Return [X, Y] of the center of cell containing provided text 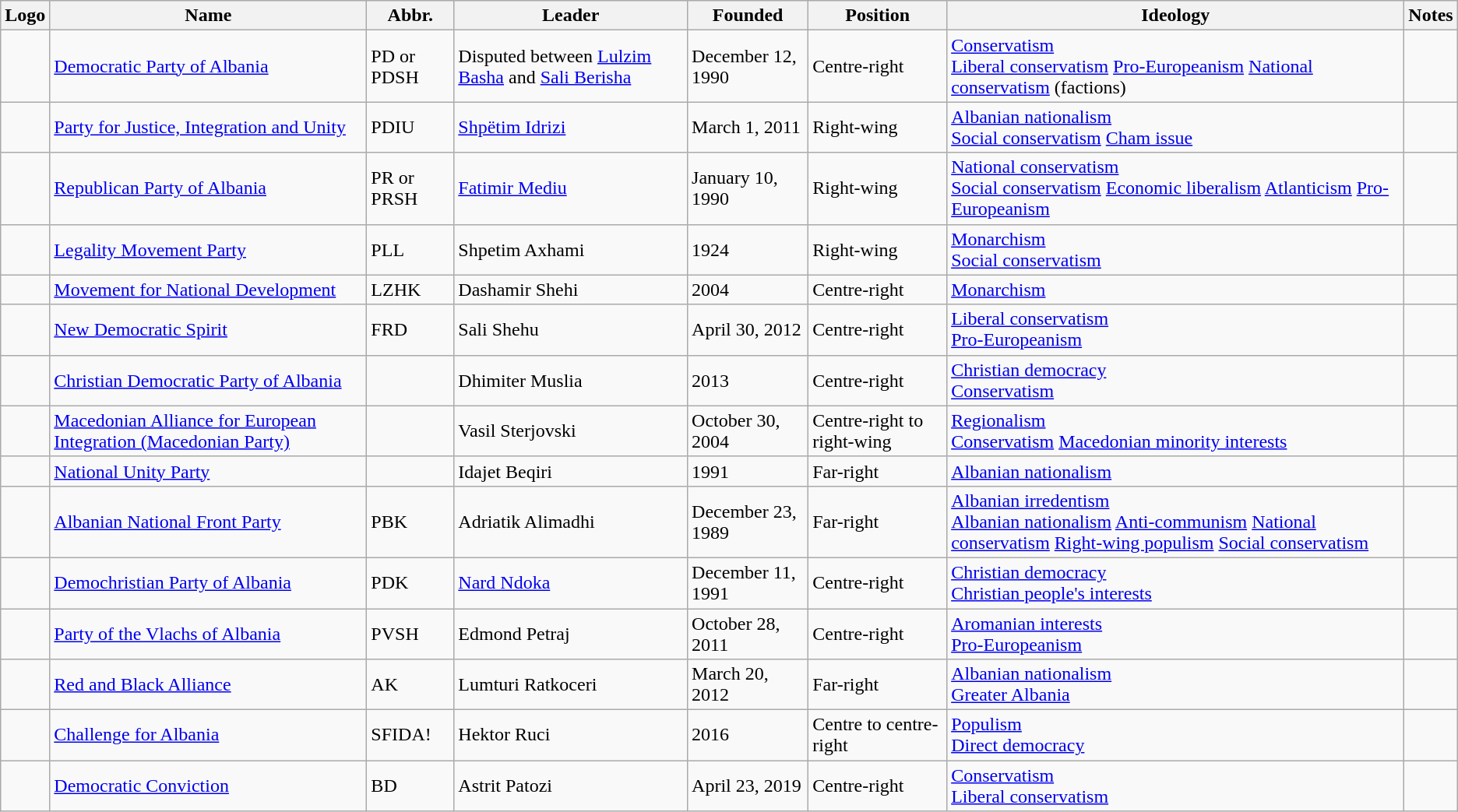
Albanian nationalismGreater Albania [1176, 685]
PR or PRSH [410, 188]
April 30, 2012 [748, 330]
PopulismDirect democracy [1176, 735]
December 11, 1991 [748, 582]
2013 [748, 380]
Challenge for Albania [209, 735]
Party for Justice, Integration and Unity [209, 128]
Ideology [1176, 16]
Monarchism [1176, 290]
PDIU [410, 128]
Albanian National Front Party [209, 522]
April 23, 2019 [748, 786]
RegionalismConservatism Macedonian minority interests [1176, 431]
LZHK [410, 290]
Albanian nationalism [1176, 471]
Movement for National Development [209, 290]
Logo [25, 16]
Shpëtim Idrizi [571, 128]
PLL [410, 249]
ConservatismLiberal conservatism Pro-Europeanism National conservatism (factions) [1176, 66]
National conservatismSocial conservatism Economic liberalism Atlanticism Pro-Europeanism [1176, 188]
Founded [748, 16]
Demochristian Party of Albania [209, 582]
Name [209, 16]
October 30, 2004 [748, 431]
Dhimiter Muslia [571, 380]
Centre to centre-right [878, 735]
1991 [748, 471]
BD [410, 786]
Nard Ndoka [571, 582]
October 28, 2011 [748, 634]
Democratic Party of Albania [209, 66]
ConservatismLiberal conservatism [1176, 786]
Dashamir Shehi [571, 290]
Edmond Petraj [571, 634]
PVSH [410, 634]
Position [878, 16]
December 12, 1990 [748, 66]
Christian democracyChristian people's interests [1176, 582]
Fatimir Mediu [571, 188]
2016 [748, 735]
March 20, 2012 [748, 685]
Leader [571, 16]
Macedonian Alliance for European Integration (Macedonian Party) [209, 431]
January 10, 1990 [748, 188]
Republican Party of Albania [209, 188]
Party of the Vlachs of Albania [209, 634]
Albanian nationalismSocial conservatism Cham issue [1176, 128]
Legality Movement Party [209, 249]
Idajet Beqiri [571, 471]
Red and Black Alliance [209, 685]
Disputed between Lulzim Basha and Sali Berisha [571, 66]
New Democratic Spirit [209, 330]
Christian Democratic Party of Albania [209, 380]
Astrit Patozi [571, 786]
2004 [748, 290]
Adriatik Alimadhi [571, 522]
Christian democracyConservatism [1176, 380]
National Unity Party [209, 471]
December 23, 1989 [748, 522]
1924 [748, 249]
Aromanian interestsPro-Europeanism [1176, 634]
Lumturi Ratkoceri [571, 685]
Albanian irredentismAlbanian nationalism Anti-communism National conservatism Right-wing populism Social conservatism [1176, 522]
SFIDA! [410, 735]
Shpetim Axhami [571, 249]
PD or PDSH [410, 66]
Centre-right to right-wing [878, 431]
Sali Shehu [571, 330]
March 1, 2011 [748, 128]
Notes [1431, 16]
Hektor Ruci [571, 735]
MonarchismSocial conservatism [1176, 249]
AK [410, 685]
Abbr. [410, 16]
Democratic Conviction [209, 786]
PBK [410, 522]
Liberal conservatismPro-Europeanism [1176, 330]
FRD [410, 330]
Vasil Sterjovski [571, 431]
PDK [410, 582]
